Locate the cell with the specified text and output its [X, Y] center coordinate. 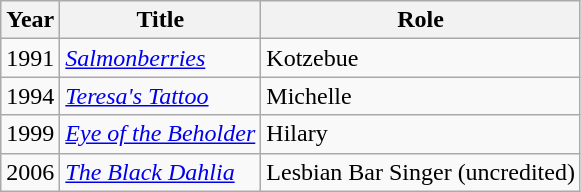
Michelle [421, 96]
Salmonberries [160, 58]
Teresa's Tattoo [160, 96]
1994 [30, 96]
Title [160, 20]
Hilary [421, 134]
2006 [30, 172]
Eye of the Beholder [160, 134]
1991 [30, 58]
The Black Dahlia [160, 172]
Kotzebue [421, 58]
Lesbian Bar Singer (uncredited) [421, 172]
Role [421, 20]
1999 [30, 134]
Year [30, 20]
